Output the [X, Y] coordinate of the center of the cell containing the given text.  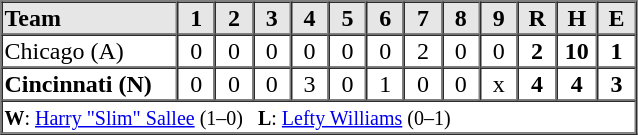
9 [499, 18]
Cincinnati (N) [90, 84]
8 [461, 18]
E [616, 18]
Chicago (A) [90, 50]
10 [577, 50]
W: Harry "Slim" Sallee (1–0) L: Lefty Williams (0–1) [319, 116]
x [499, 84]
7 [423, 18]
6 [385, 18]
R [538, 18]
H [577, 18]
Team [90, 18]
5 [348, 18]
